Provide the [x, y] coordinate of the cell's center where the given text is located.  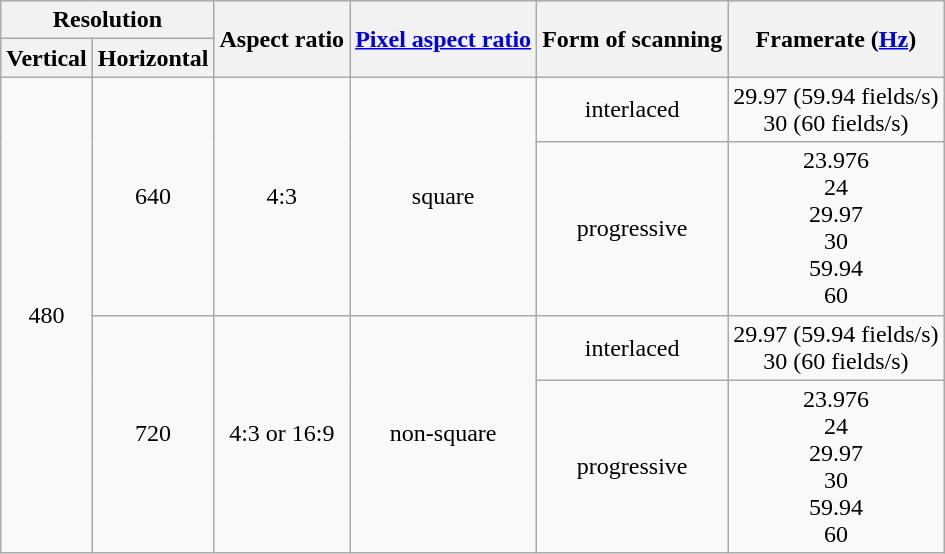
Pixel aspect ratio [444, 39]
non-square [444, 434]
720 [153, 434]
Vertical [46, 58]
640 [153, 196]
4:3 or 16:9 [282, 434]
Aspect ratio [282, 39]
480 [46, 315]
Form of scanning [632, 39]
Horizontal [153, 58]
4:3 [282, 196]
square [444, 196]
Resolution [108, 20]
Framerate (Hz) [836, 39]
